Identify which cell holds the provided text, then report its [X, Y] central coordinate. 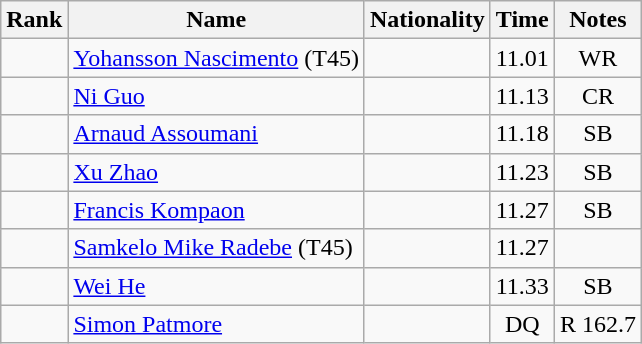
11.33 [522, 286]
Rank [34, 20]
WR [598, 58]
Francis Kompaon [216, 210]
DQ [522, 324]
Wei He [216, 286]
11.13 [522, 96]
R 162.7 [598, 324]
Ni Guo [216, 96]
Time [522, 20]
11.18 [522, 134]
CR [598, 96]
Simon Patmore [216, 324]
Samkelo Mike Radebe (T45) [216, 248]
Arnaud Assoumani [216, 134]
Yohansson Nascimento (T45) [216, 58]
Notes [598, 20]
Xu Zhao [216, 172]
Name [216, 20]
Nationality [427, 20]
11.23 [522, 172]
11.01 [522, 58]
